Pinpoint the cell where the given text exists, returning its (X, Y) midpoint coordinate. 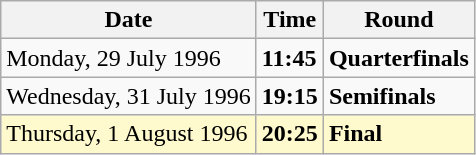
Monday, 29 July 1996 (129, 58)
Date (129, 20)
Semifinals (398, 96)
Thursday, 1 August 1996 (129, 134)
Quarterfinals (398, 58)
11:45 (290, 58)
20:25 (290, 134)
Wednesday, 31 July 1996 (129, 96)
Final (398, 134)
Round (398, 20)
19:15 (290, 96)
Time (290, 20)
